Find where the given text appears and provide that cell's center as [x, y] coordinate. 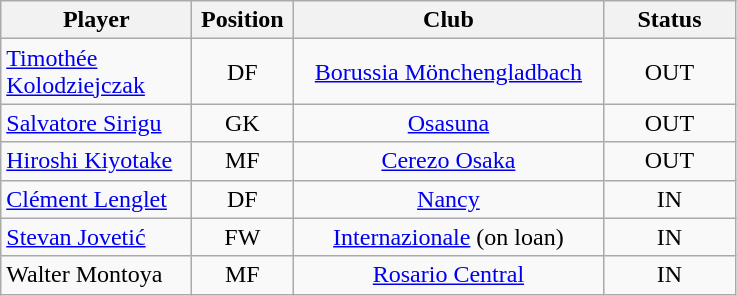
Timothée Kolodziejczak [96, 72]
Rosario Central [448, 275]
Cerezo Osaka [448, 161]
Status [670, 20]
Nancy [448, 199]
GK [242, 123]
Clément Lenglet [96, 199]
FW [242, 237]
Osasuna [448, 123]
Salvatore Sirigu [96, 123]
Internazionale (on loan) [448, 237]
Player [96, 20]
Club [448, 20]
Stevan Jovetić [96, 237]
Hiroshi Kiyotake [96, 161]
Borussia Mönchengladbach [448, 72]
Walter Montoya [96, 275]
Position [242, 20]
